Detect which cell encompasses the target text, then output its [x, y] center coordinate. 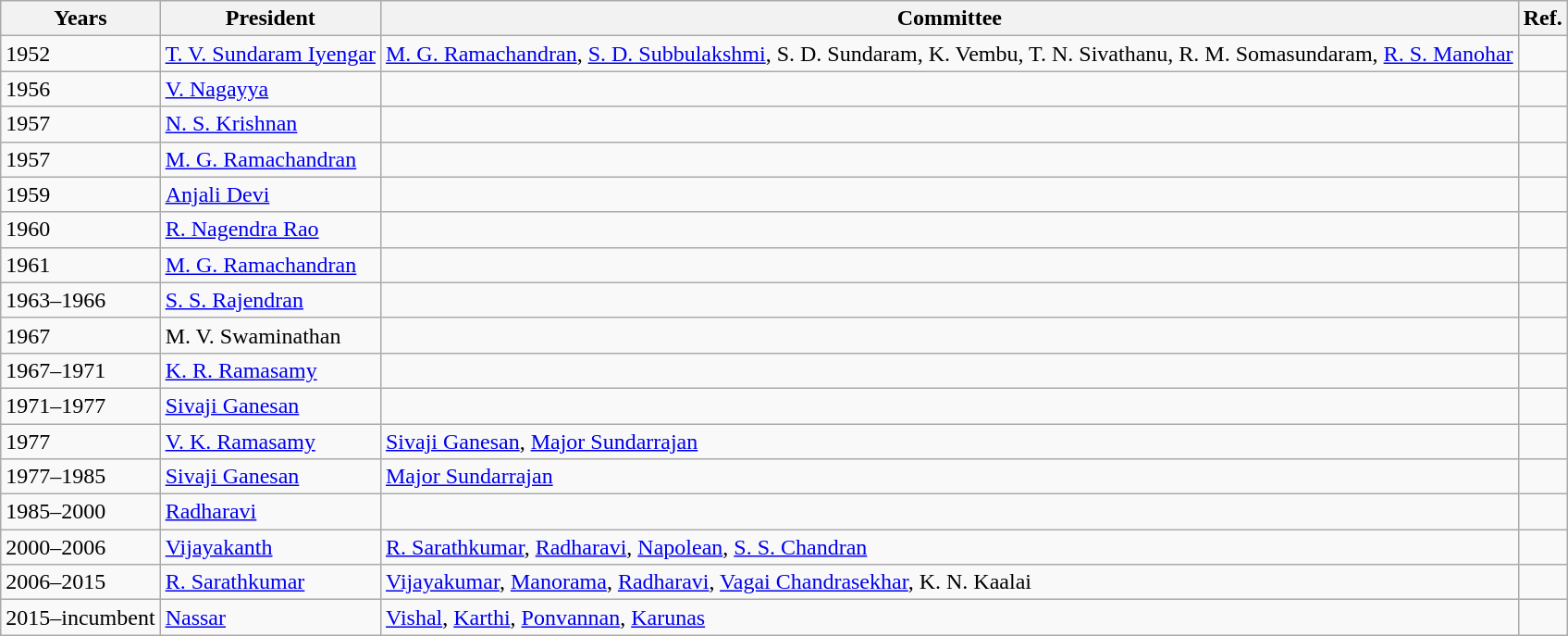
1977–1985 [80, 477]
1967–1971 [80, 370]
1967 [80, 335]
T. V. Sundaram Iyengar [270, 54]
Years [80, 19]
2000–2006 [80, 547]
1952 [80, 54]
1971–1977 [80, 405]
Ref. [1543, 19]
R. Nagendra Rao [270, 230]
M. G. Ramachandran, S. D. Subbulakshmi, S. D. Sundaram, K. Vembu, T. N. Sivathanu, R. M. Somasundaram, R. S. Manohar [949, 54]
2015–incumbent [80, 617]
V. K. Ramasamy [270, 442]
M. V. Swaminathan [270, 335]
1956 [80, 89]
Radharavi [270, 512]
Sivaji Ganesan, Major Sundarrajan [949, 442]
R. Sarathkumar, Radharavi, Napolean, S. S. Chandran [949, 547]
R. Sarathkumar [270, 582]
V. Nagayya [270, 89]
Vijayakumar, Manorama, Radharavi, Vagai Chandrasekhar, K. N. Kaalai [949, 582]
Vijayakanth [270, 547]
1963–1966 [80, 300]
President [270, 19]
Major Sundarrajan [949, 477]
1985–2000 [80, 512]
Nassar [270, 617]
Committee [949, 19]
N. S. Krishnan [270, 124]
K. R. Ramasamy [270, 370]
1959 [80, 194]
S. S. Rajendran [270, 300]
1960 [80, 230]
1977 [80, 442]
2006–2015 [80, 582]
Vishal, Karthi, Ponvannan, Karunas [949, 617]
1961 [80, 265]
Anjali Devi [270, 194]
